From the cell containing the given text, extract its center point as [X, Y] coordinate. 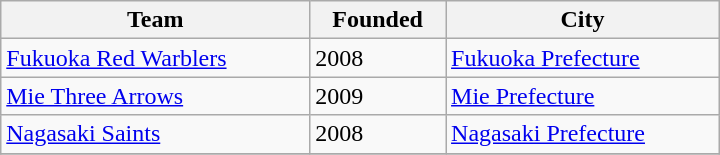
Founded [378, 20]
Fukuoka Prefecture [583, 58]
2009 [378, 96]
Team [156, 20]
Fukuoka Red Warblers [156, 58]
Nagasaki Prefecture [583, 134]
Mie Prefecture [583, 96]
City [583, 20]
Nagasaki Saints [156, 134]
Mie Three Arrows [156, 96]
